Return the (X, Y) coordinate for the center point of the cell that contains the specified text.  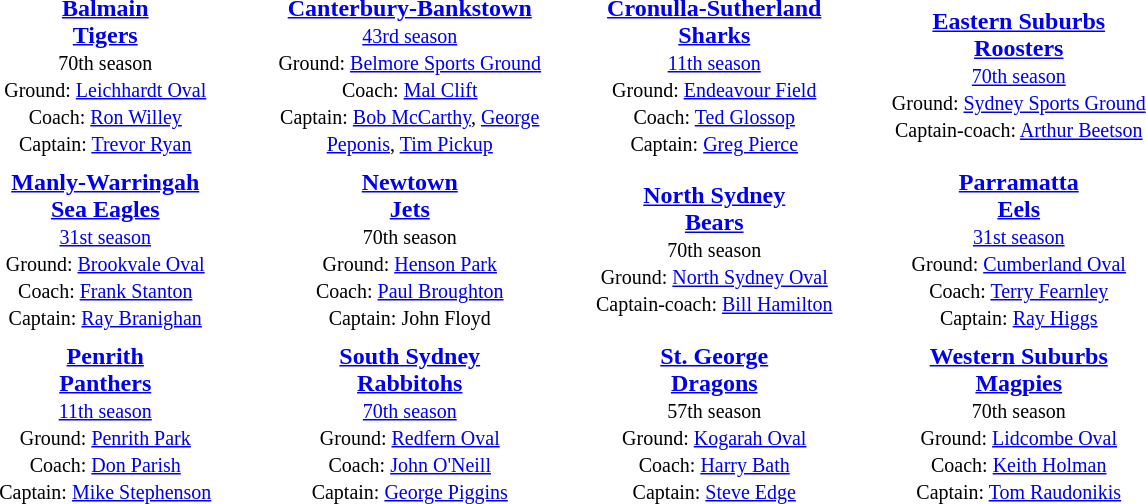
NewtownJets70th seasonGround: Henson Park Coach: Paul BroughtonCaptain: John Floyd (410, 250)
North SydneyBears70th seasonGround: North Sydney Oval Captain-coach: Bill Hamilton (715, 250)
